Extract the (X, Y) coordinate from the center of the cell holding the provided text.  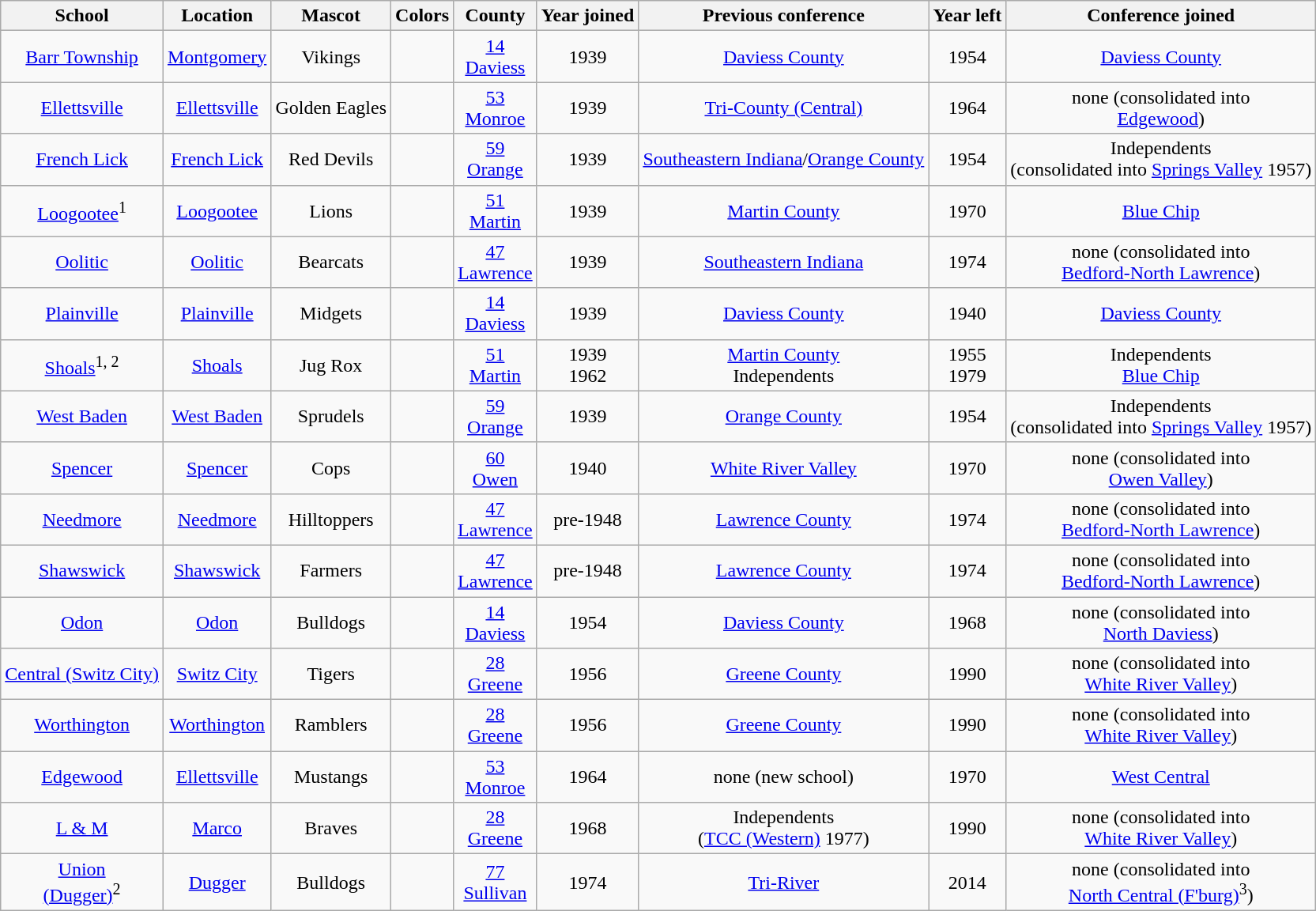
Hilltoppers (331, 519)
1955 1979 (967, 365)
Location (217, 16)
Jug Rox (331, 365)
Switz City (217, 674)
Farmers (331, 571)
Central (Switz City) (82, 674)
Ramblers (331, 726)
Vikings (331, 57)
Year left (967, 16)
Martin County Independents (784, 365)
Previous conference (784, 16)
Midgets (331, 313)
1939 1962 (588, 365)
77 Sullivan (496, 883)
Sprudels (331, 416)
Tri-River (784, 883)
West Central (1161, 777)
none (consolidated into North Daviess) (1161, 622)
Golden Eagles (331, 108)
60 Owen (496, 468)
Orange County (784, 416)
none (new school) (784, 777)
2014 (967, 883)
Braves (331, 829)
Union (Dugger)2 (82, 883)
Cops (331, 468)
Loogootee1 (82, 210)
Mascot (331, 16)
none (consolidated into Owen Valley) (1161, 468)
Southeastern Indiana (784, 263)
Shoals (217, 365)
Tri-County (Central) (784, 108)
none (consolidated intoNorth Central (F'burg)3) (1161, 883)
Conference joined (1161, 16)
L & M (82, 829)
Independents(TCC (Western) 1977) (784, 829)
White River Valley (784, 468)
School (82, 16)
Martin County (784, 210)
County (496, 16)
Tigers (331, 674)
Red Devils (331, 160)
Montgomery (217, 57)
none (consolidated into Edgewood) (1161, 108)
Colors (422, 16)
Southeastern Indiana/Orange County (784, 160)
Barr Township (82, 57)
Marco (217, 829)
Edgewood (82, 777)
Shoals1, 2 (82, 365)
Year joined (588, 16)
Independents Blue Chip (1161, 365)
Lions (331, 210)
Blue Chip (1161, 210)
Loogootee (217, 210)
Mustangs (331, 777)
Bearcats (331, 263)
Dugger (217, 883)
